Search for the cell housing the specified text and yield its [X, Y] center coordinate. 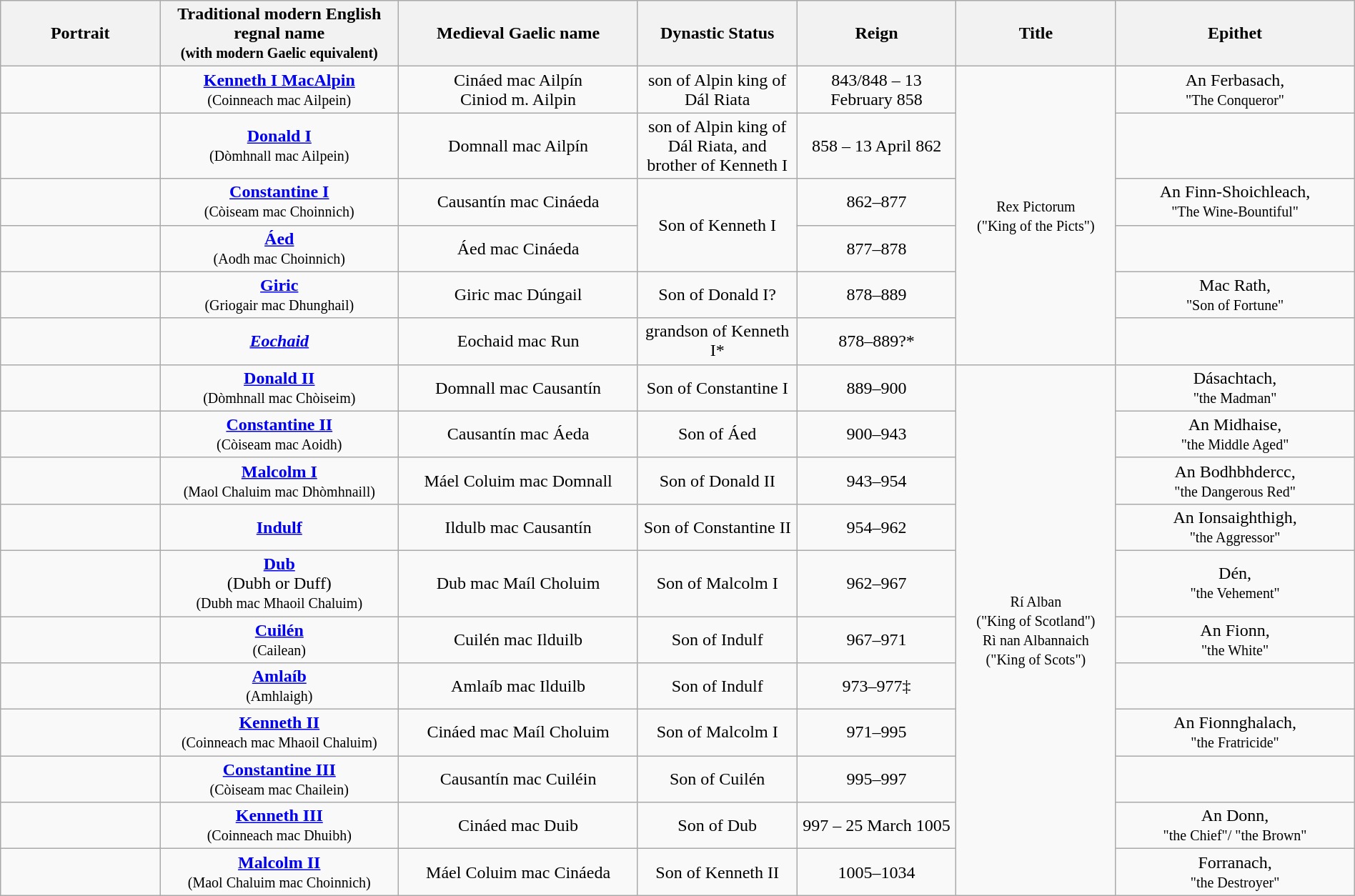
Title [1036, 34]
Cuilén mac Ilduilb [518, 639]
Dásachtach, "the Madman" [1235, 387]
An Finn-Shoichleach, "The Wine-Bountiful" [1235, 201]
Donald II(Dòmhnall mac Chòiseim) [279, 387]
An Fionn, "the White" [1235, 639]
Son of Kenneth II [718, 872]
Portrait [80, 34]
An Donn, "the Chief"/ "the Brown" [1235, 826]
Malcolm I(Maol Chaluim mac Dhòmhnaill) [279, 480]
Son of Dub [718, 826]
Cináed mac Maíl Choluim [518, 733]
Giric mac Dúngail [518, 294]
973–977‡ [876, 686]
Eochaid [279, 342]
Ildulb mac Causantín [518, 527]
Eochaid mac Run [518, 342]
Dén, "the Vehement" [1235, 583]
An Bodhbhdercc, "the Dangerous Red" [1235, 480]
Son of Kenneth I [718, 225]
Cináed mac Duib [518, 826]
Son of Donald II [718, 480]
Medieval Gaelic name [518, 34]
Dynastic Status [718, 34]
Rex Pictorum("King of the Picts") [1036, 216]
Son of Áed [718, 434]
Causantín mac Cináeda [518, 201]
Reign [876, 34]
Mac Rath, "Son of Fortune" [1235, 294]
An Midhaise, "the Middle Aged" [1235, 434]
Cináed mac AilpínCiniod m. Ailpin [518, 90]
878–889 [876, 294]
Traditional modern English regnal name (with modern Gaelic equivalent) [279, 34]
Son of Constantine II [718, 527]
995–997 [876, 779]
997 – 25 March 1005 [876, 826]
962–967 [876, 583]
Dub mac Maíl Choluim [518, 583]
862–877 [876, 201]
Son of Donald I? [718, 294]
Constantine III(Còiseam mac Chailein) [279, 779]
Causantín mac Áeda [518, 434]
943–954 [876, 480]
Son of Cuilén [718, 779]
971–995 [876, 733]
Máel Coluim mac Domnall [518, 480]
967–971 [876, 639]
son of Alpin king of Dál Riata [718, 90]
1005–1034 [876, 872]
Áed(Aodh mac Choinnich) [279, 249]
Indulf [279, 527]
Amlaíb mac Ilduilb [518, 686]
An Ionsaighthigh, "the Aggressor" [1235, 527]
grandson of Kenneth I* [718, 342]
Dub(Dubh or Duff)(Dubh mac Mhaoil Chaluim) [279, 583]
878–889?* [876, 342]
son of Alpin king of Dál Riata, and brother of Kenneth I [718, 146]
954–962 [876, 527]
900–943 [876, 434]
Domnall mac Causantín [518, 387]
Máel Coluim mac Cináeda [518, 872]
Son of Constantine I [718, 387]
Amlaíb(Amhlaigh) [279, 686]
Causantín mac Cuiléin [518, 779]
Epithet [1235, 34]
Giric(Griogair mac Dhunghail) [279, 294]
Domnall mac Ailpín [518, 146]
Constantine I(Còiseam mac Choinnich) [279, 201]
An Ferbasach, "The Conqueror" [1235, 90]
Cuilén(Cailean) [279, 639]
Forranach, "the Destroyer" [1235, 872]
Kenneth III(Coinneach mac Dhuibh) [279, 826]
Constantine II(Còiseam mac Aoidh) [279, 434]
Malcolm II(Maol Chaluim mac Choinnich) [279, 872]
858 – 13 April 862 [876, 146]
An Fionnghalach, "the Fratricide" [1235, 733]
Áed mac Cináeda [518, 249]
Kenneth II(Coinneach mac Mhaoil Chaluim) [279, 733]
Donald I(Dòmhnall mac Ailpein) [279, 146]
Kenneth I MacAlpin(Coinneach mac Ailpein) [279, 90]
843/848 – 13 February 858 [876, 90]
877–878 [876, 249]
Rí Alban("King of Scotland")Rì nan Albannaich("King of Scots") [1036, 630]
889–900 [876, 387]
